Detect which cell encompasses the target text, then output its [x, y] center coordinate. 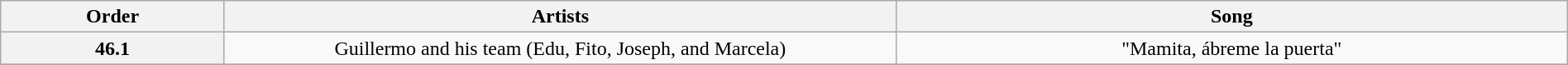
Artists [560, 17]
46.1 [112, 48]
Order [112, 17]
Guillermo and his team (Edu, Fito, Joseph, and Marcela) [560, 48]
Song [1231, 17]
"Mamita, ábreme la puerta" [1231, 48]
